Return the [X, Y] coordinate for the center point of the cell that contains the specified text.  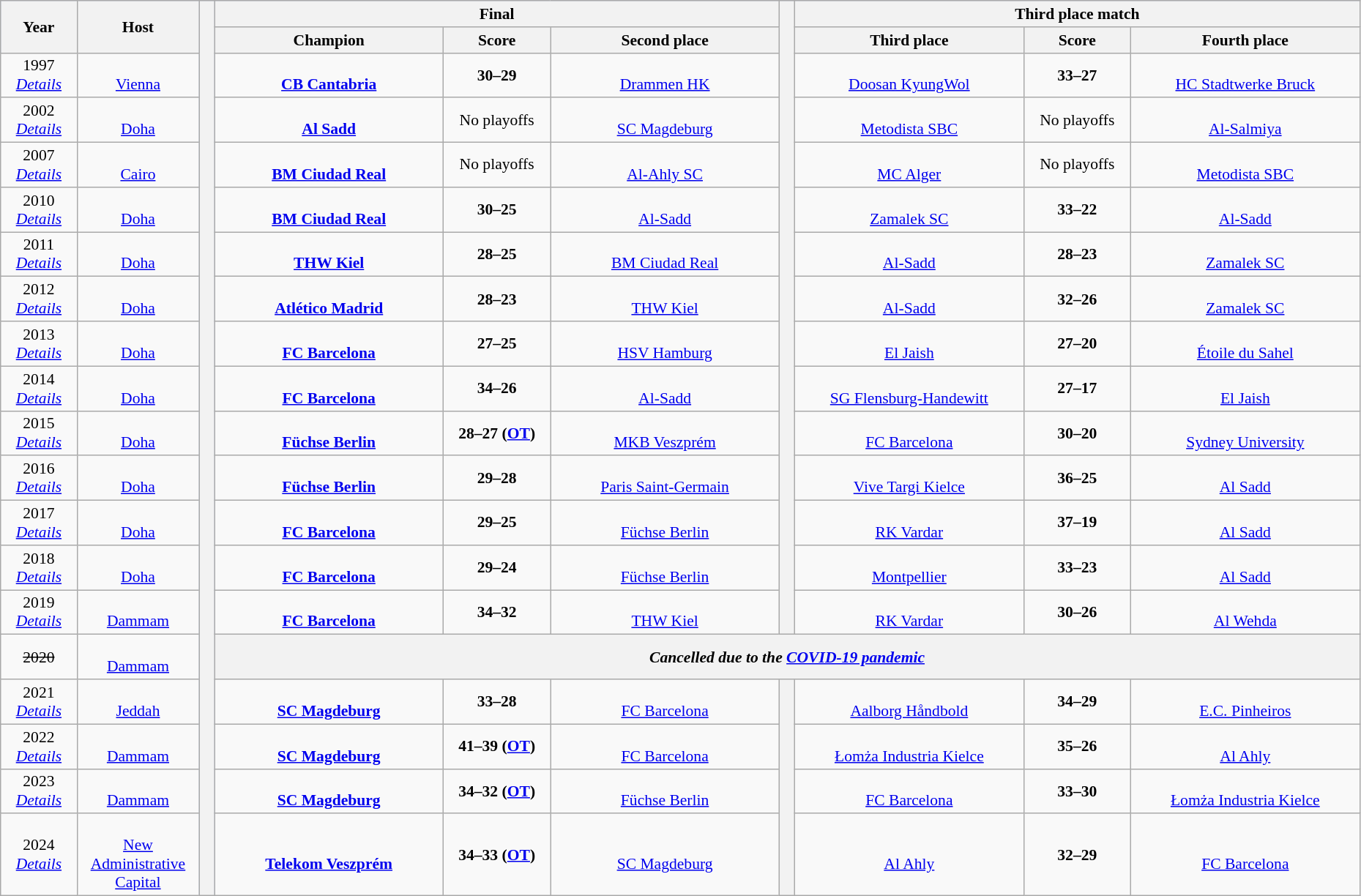
34–29 [1077, 701]
Al Wehda [1245, 612]
Étoile du Sahel [1245, 344]
2014Details [39, 388]
Year [39, 26]
E.C. Pinheiros [1245, 701]
HC Stadtwerke Bruck [1245, 75]
2018Details [39, 568]
MKB Veszprém [665, 433]
Host [138, 26]
Third place match [1077, 14]
29–24 [497, 568]
30–25 [497, 209]
30–29 [497, 75]
Fourth place [1245, 40]
Al-Ahly SC [665, 165]
34–32 (OT) [497, 791]
2017Details [39, 523]
Aalborg Håndbold [909, 701]
27–20 [1077, 344]
2020 [39, 657]
Atlético Madrid [329, 299]
35–26 [1077, 747]
30–26 [1077, 612]
Second place [665, 40]
2002Details [39, 120]
2011Details [39, 255]
New Administrative Capital [138, 855]
28–27 (OT) [497, 433]
27–17 [1077, 388]
32–29 [1077, 855]
2019Details [39, 612]
HSV Hamburg [665, 344]
MC Alger [909, 165]
2021Details [39, 701]
Al-Salmiya [1245, 120]
33–23 [1077, 568]
Drammen HK [665, 75]
33–28 [497, 701]
2013Details [39, 344]
33–30 [1077, 791]
28–25 [497, 255]
34–32 [497, 612]
2010Details [39, 209]
Jeddah [138, 701]
2022Details [39, 747]
41–39 (OT) [497, 747]
Paris Saint-Germain [665, 479]
37–19 [1077, 523]
2007Details [39, 165]
2015Details [39, 433]
33–22 [1077, 209]
1997Details [39, 75]
Cairo [138, 165]
SG Flensburg-Handewitt [909, 388]
32–26 [1077, 299]
2012Details [39, 299]
33–27 [1077, 75]
Third place [909, 40]
Sydney University [1245, 433]
36–25 [1077, 479]
30–20 [1077, 433]
27–25 [497, 344]
Vive Targi Kielce [909, 479]
Telekom Veszprém [329, 855]
Final [497, 14]
2024Details [39, 855]
Vienna [138, 75]
2016Details [39, 479]
Montpellier [909, 568]
CB Cantabria [329, 75]
34–26 [497, 388]
Champion [329, 40]
2023Details [39, 791]
Cancelled due to the COVID-19 pandemic [788, 657]
29–28 [497, 479]
29–25 [497, 523]
34–33 (OT) [497, 855]
Doosan KyungWol [909, 75]
